Search for the cell housing the specified text and yield its (x, y) center coordinate. 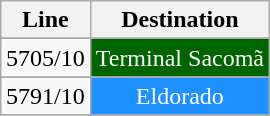
Terminal Sacomã (180, 58)
Line (45, 20)
5705/10 (45, 58)
Eldorado (180, 96)
5791/10 (45, 96)
Destination (180, 20)
